Capture the cell that displays the provided text and extract its [X, Y] central coordinate. 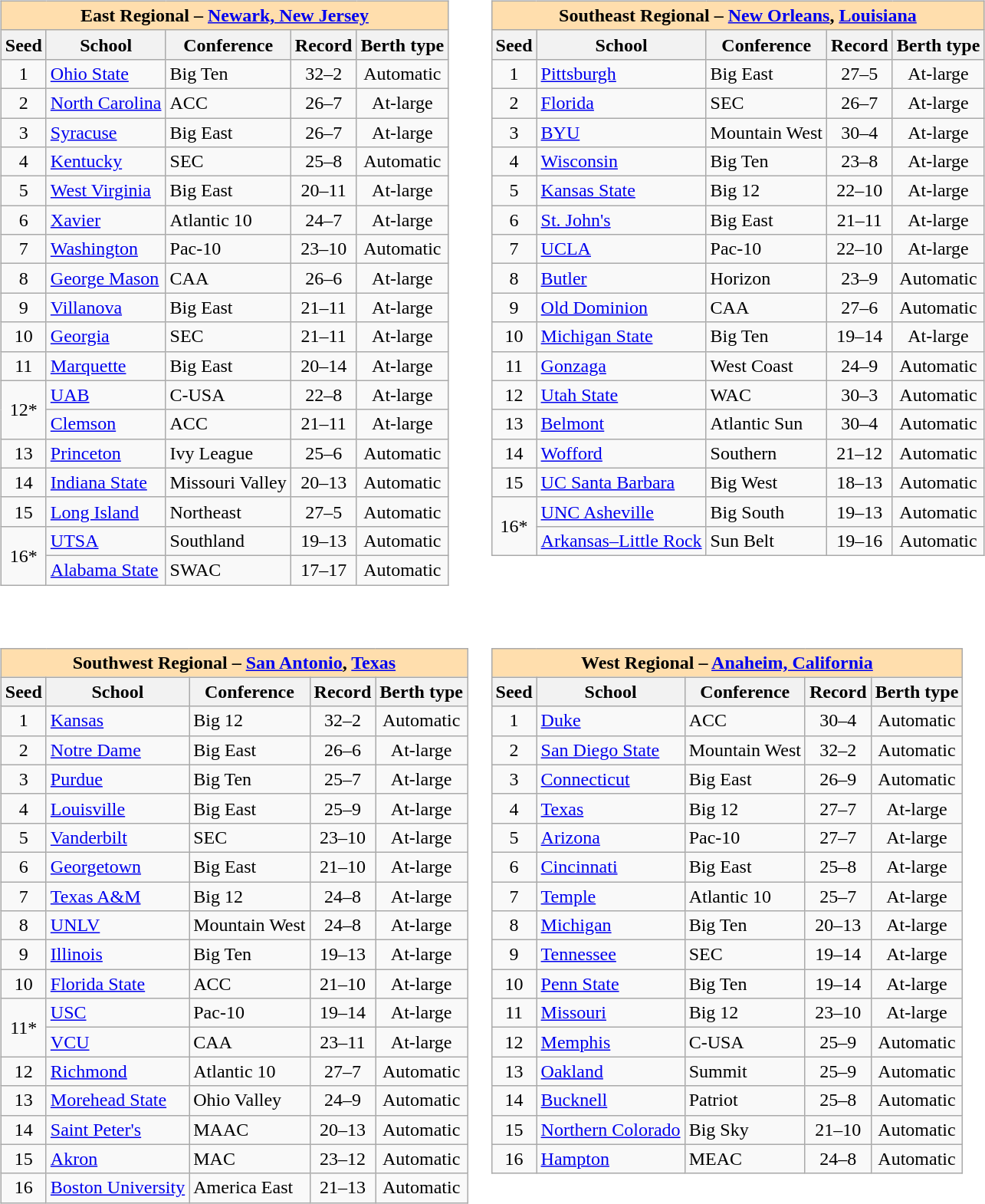
18–13 [859, 482]
Wisconsin [621, 162]
America East [250, 1188]
MEAC [745, 1159]
23–9 [859, 278]
St. John's [621, 220]
19–16 [859, 541]
Notre Dame [117, 750]
North Carolina [106, 103]
Indiana State [106, 482]
Penn State [610, 984]
Morehead State [117, 1100]
Southeast Regional – New Orleans, Louisiana [737, 15]
Louisville [117, 808]
Xavier [106, 220]
Arizona [610, 837]
Richmond [117, 1071]
Duke [610, 721]
23–11 [343, 1042]
Missouri Valley [228, 482]
Princeton [106, 453]
Long Island [106, 512]
20–14 [323, 366]
Texas [610, 808]
21–13 [343, 1188]
Michigan [610, 926]
Bucknell [610, 1100]
Wofford [621, 453]
Missouri [610, 1013]
West Regional – Anaheim, California [727, 663]
Washington [106, 249]
Michigan State [621, 337]
Connecticut [610, 779]
27–6 [859, 308]
Cincinnati [610, 867]
Illinois [117, 955]
Georgia [106, 337]
12* [23, 410]
Northeast [228, 512]
Southland [228, 541]
17–17 [323, 570]
Kentucky [106, 162]
San Diego State [610, 750]
Big South [767, 512]
Horizon [767, 278]
UTSA [106, 541]
Butler [621, 278]
Summit [745, 1071]
Pittsburgh [621, 74]
Patriot [745, 1100]
22–8 [323, 395]
MAC [250, 1159]
Marquette [106, 366]
UNLV [117, 926]
Atlantic Sun [767, 424]
Saint Peter's [117, 1130]
Kansas State [621, 191]
Southern [767, 453]
Temple [610, 896]
UNC Asheville [621, 512]
VCU [117, 1042]
Big West [767, 482]
Ohio State [106, 74]
Syracuse [106, 133]
Old Dominion [621, 308]
23–8 [859, 162]
UCLA [621, 249]
Memphis [610, 1042]
West Virginia [106, 191]
Purdue [117, 779]
USC [117, 1013]
Alabama State [106, 570]
Southwest Regional – San Antonio, Texas [234, 663]
Arkansas–Little Rock [621, 541]
Hampton [610, 1159]
Georgetown [117, 867]
George Mason [106, 278]
Texas A&M [117, 896]
23–12 [343, 1159]
Tennessee [610, 955]
Clemson [106, 424]
Boston University [117, 1188]
Oakland [610, 1071]
Big Sky [745, 1130]
25–6 [323, 453]
11* [23, 1028]
Florida State [117, 984]
UAB [106, 395]
Utah State [621, 395]
WAC [767, 395]
Northern Colorado [610, 1130]
MAAC [250, 1130]
20–11 [323, 191]
SWAC [228, 570]
UC Santa Barbara [621, 482]
Belmont [621, 424]
BYU [621, 133]
Ivy League [228, 453]
30–3 [859, 395]
Gonzaga [621, 366]
East Regional – Newark, New Jersey [224, 15]
Kansas [117, 721]
Vanderbilt [117, 837]
Florida [621, 103]
Sun Belt [767, 541]
21–12 [859, 453]
Akron [117, 1159]
26–9 [838, 779]
24–7 [323, 220]
West Coast [767, 366]
Villanova [106, 308]
Ohio Valley [250, 1100]
